Identify which cell holds the provided text, then report its (x, y) central coordinate. 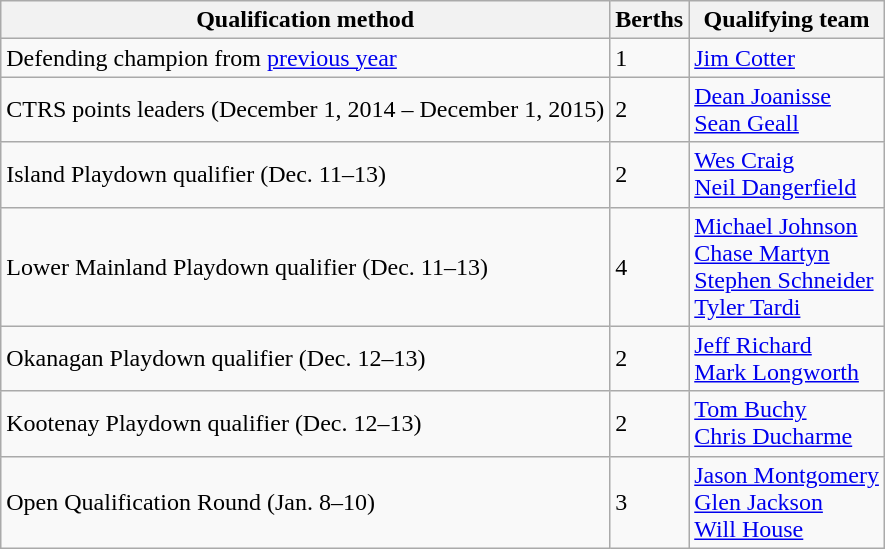
Island Playdown qualifier (Dec. 11–13) (306, 174)
Open Qualification Round (Jan. 8–10) (306, 502)
Kootenay Playdown qualifier (Dec. 12–13) (306, 424)
Qualifying team (787, 20)
3 (650, 502)
CTRS points leaders (December 1, 2014 – December 1, 2015) (306, 110)
Wes Craig Neil Dangerfield (787, 174)
Jim Cotter (787, 58)
4 (650, 266)
Jason Montgomery Glen Jackson Will House (787, 502)
Okanagan Playdown qualifier (Dec. 12–13) (306, 358)
1 (650, 58)
Tom Buchy Chris Ducharme (787, 424)
Jeff Richard Mark Longworth (787, 358)
Berths (650, 20)
Michael Johnson Chase Martyn Stephen Schneider Tyler Tardi (787, 266)
Defending champion from previous year (306, 58)
Qualification method (306, 20)
Dean Joanisse Sean Geall (787, 110)
Lower Mainland Playdown qualifier (Dec. 11–13) (306, 266)
